Locate the cell with the specified text and output its [X, Y] center coordinate. 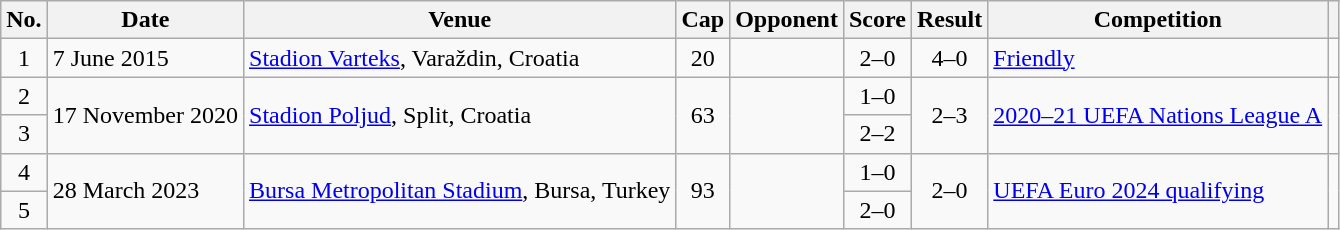
93 [703, 191]
Date [145, 20]
2–3 [949, 115]
2–2 [877, 134]
4 [24, 172]
Competition [1158, 20]
4–0 [949, 58]
5 [24, 210]
63 [703, 115]
3 [24, 134]
Score [877, 20]
Friendly [1158, 58]
Venue [460, 20]
Result [949, 20]
Bursa Metropolitan Stadium, Bursa, Turkey [460, 191]
Stadion Poljud, Split, Croatia [460, 115]
2 [24, 96]
28 March 2023 [145, 191]
No. [24, 20]
17 November 2020 [145, 115]
Stadion Varteks, Varaždin, Croatia [460, 58]
UEFA Euro 2024 qualifying [1158, 191]
Cap [703, 20]
7 June 2015 [145, 58]
20 [703, 58]
2020–21 UEFA Nations League A [1158, 115]
Opponent [787, 20]
1 [24, 58]
